Return (x, y) of the center of cell containing provided text 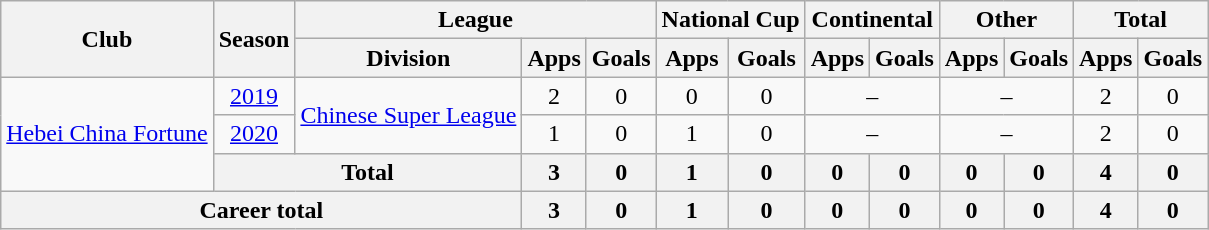
Continental (872, 20)
Club (107, 39)
Career total (262, 210)
League (476, 20)
Chinese Super League (408, 115)
Division (408, 58)
2019 (254, 96)
2020 (254, 134)
Other (1006, 20)
Hebei China Fortune (107, 134)
Season (254, 39)
National Cup (730, 20)
